Search for the cell housing the specified text and yield its (x, y) center coordinate. 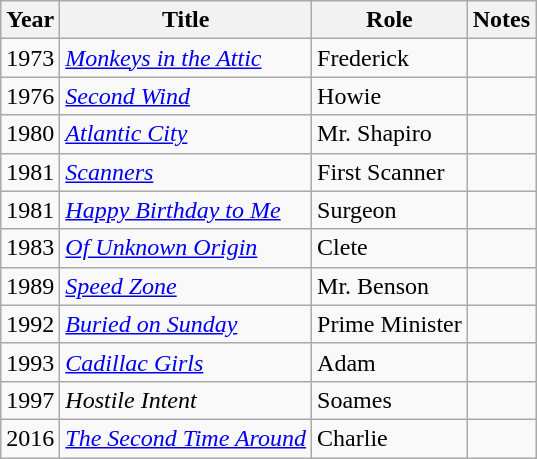
Scanners (186, 172)
Notes (501, 20)
Charlie (390, 438)
Role (390, 20)
Clete (390, 248)
Title (186, 20)
Year (30, 20)
Frederick (390, 58)
1983 (30, 248)
Adam (390, 362)
1973 (30, 58)
1980 (30, 134)
Cadillac Girls (186, 362)
2016 (30, 438)
Monkeys in the Attic (186, 58)
Soames (390, 400)
1992 (30, 324)
Hostile Intent (186, 400)
Howie (390, 96)
The Second Time Around (186, 438)
1976 (30, 96)
Speed Zone (186, 286)
Happy Birthday to Me (186, 210)
Surgeon (390, 210)
Mr. Benson (390, 286)
Prime Minister (390, 324)
1993 (30, 362)
1989 (30, 286)
Of Unknown Origin (186, 248)
Second Wind (186, 96)
1997 (30, 400)
First Scanner (390, 172)
Mr. Shapiro (390, 134)
Buried on Sunday (186, 324)
Atlantic City (186, 134)
